Search for the cell housing the specified text and yield its [X, Y] center coordinate. 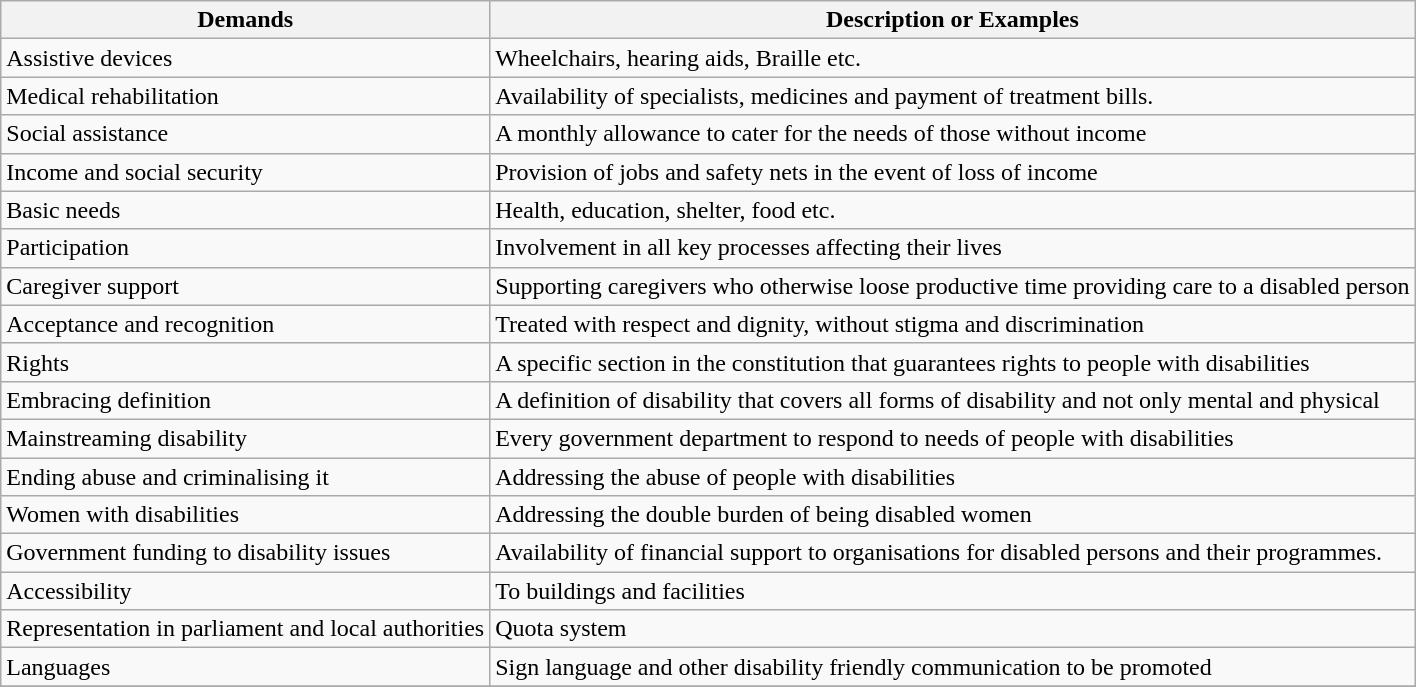
Wheelchairs, hearing aids, Braille etc. [953, 58]
Addressing the abuse of people with disabilities [953, 477]
To buildings and facilities [953, 591]
A specific section in the constitution that guarantees rights to people with disabilities [953, 362]
Addressing the double burden of being disabled women [953, 515]
A definition of disability that covers all forms of disability and not only mental and physical [953, 400]
Representation in parliament and local authorities [246, 629]
Embracing definition [246, 400]
Languages [246, 667]
Basic needs [246, 210]
Mainstreaming disability [246, 438]
Acceptance and recognition [246, 324]
Social assistance [246, 134]
Participation [246, 248]
Accessibility [246, 591]
Ending abuse and criminalising it [246, 477]
Rights [246, 362]
Description or Examples [953, 20]
Demands [246, 20]
Income and social security [246, 172]
Involvement in all key processes affecting their lives [953, 248]
Medical rehabilitation [246, 96]
A monthly allowance to cater for the needs of those without income [953, 134]
Every government department to respond to needs of people with disabilities [953, 438]
Provision of jobs and safety nets in the event of loss of income [953, 172]
Sign language and other disability friendly communication to be promoted [953, 667]
Caregiver support [246, 286]
Health, education, shelter, food etc. [953, 210]
Quota system [953, 629]
Women with disabilities [246, 515]
Supporting caregivers who otherwise loose productive time providing care to a disabled person [953, 286]
Availability of specialists, medicines and payment of treatment bills. [953, 96]
Availability of financial support to organisations for disabled persons and their programmes. [953, 553]
Assistive devices [246, 58]
Treated with respect and dignity, without stigma and discrimination [953, 324]
Government funding to disability issues [246, 553]
